Locate the cell with the specified text and output its (X, Y) center coordinate. 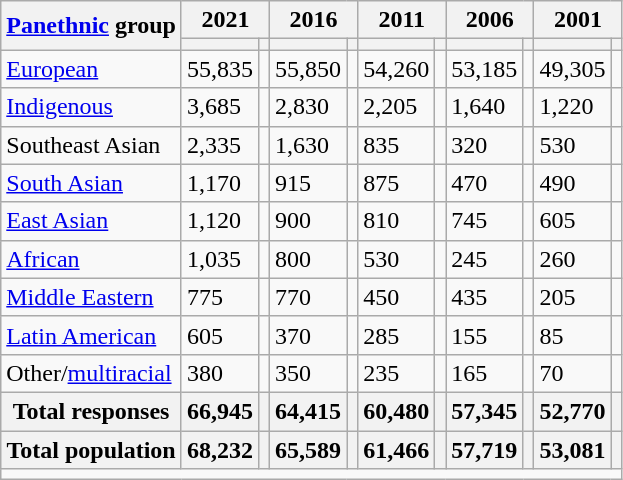
1,640 (484, 107)
490 (572, 183)
2,335 (220, 145)
2021 (225, 20)
African (92, 259)
900 (308, 221)
835 (396, 145)
Total population (92, 449)
205 (572, 297)
1,630 (308, 145)
64,415 (308, 411)
745 (484, 221)
52,770 (572, 411)
Panethnic group (92, 26)
155 (484, 335)
370 (308, 335)
1,220 (572, 107)
57,719 (484, 449)
2,205 (396, 107)
450 (396, 297)
3,685 (220, 107)
1,035 (220, 259)
55,850 (308, 69)
350 (308, 373)
East Asian (92, 221)
260 (572, 259)
380 (220, 373)
470 (484, 183)
Latin American (92, 335)
320 (484, 145)
Indigenous (92, 107)
68,232 (220, 449)
775 (220, 297)
285 (396, 335)
245 (484, 259)
2,830 (308, 107)
South Asian (92, 183)
165 (484, 373)
915 (308, 183)
65,589 (308, 449)
Other/multiracial (92, 373)
1,120 (220, 221)
2001 (578, 20)
70 (572, 373)
55,835 (220, 69)
435 (484, 297)
66,945 (220, 411)
85 (572, 335)
875 (396, 183)
235 (396, 373)
54,260 (396, 69)
770 (308, 297)
800 (308, 259)
53,081 (572, 449)
60,480 (396, 411)
2016 (314, 20)
Southeast Asian (92, 145)
Total responses (92, 411)
53,185 (484, 69)
Middle Eastern (92, 297)
810 (396, 221)
61,466 (396, 449)
57,345 (484, 411)
2011 (402, 20)
1,170 (220, 183)
European (92, 69)
2006 (490, 20)
49,305 (572, 69)
